Identify which cell holds the provided text, then report its [X, Y] central coordinate. 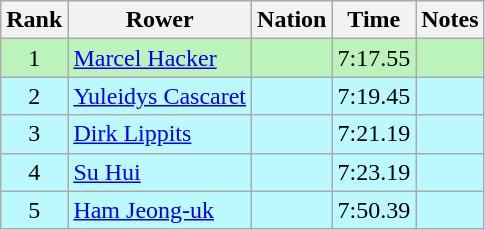
7:19.45 [374, 96]
Rank [34, 20]
Notes [450, 20]
7:17.55 [374, 58]
Nation [292, 20]
Time [374, 20]
1 [34, 58]
Dirk Lippits [160, 134]
3 [34, 134]
Su Hui [160, 172]
5 [34, 210]
Marcel Hacker [160, 58]
4 [34, 172]
Yuleidys Cascaret [160, 96]
7:23.19 [374, 172]
7:21.19 [374, 134]
Rower [160, 20]
Ham Jeong-uk [160, 210]
2 [34, 96]
7:50.39 [374, 210]
